From the cell containing the given text, extract its center point as [x, y] coordinate. 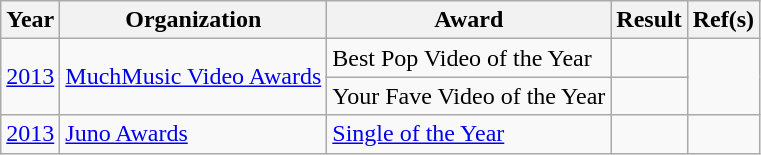
MuchMusic Video Awards [194, 77]
Year [30, 20]
Organization [194, 20]
Award [469, 20]
Ref(s) [723, 20]
Your Fave Video of the Year [469, 96]
Best Pop Video of the Year [469, 58]
Result [649, 20]
Single of the Year [469, 134]
Juno Awards [194, 134]
